Detect which cell encompasses the target text, then output its [X, Y] center coordinate. 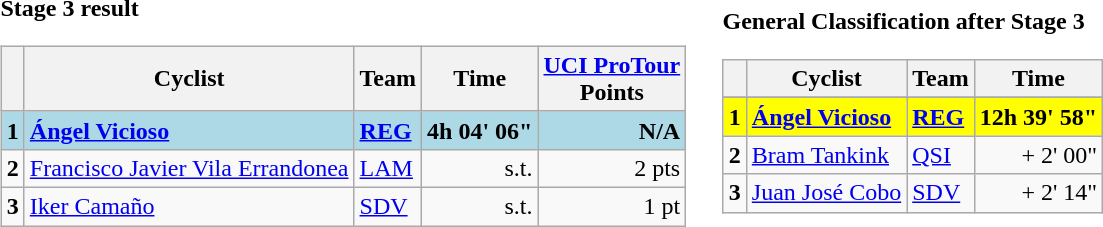
+ 2' 14" [1038, 193]
2 pts [612, 168]
1 pt [612, 206]
+ 2' 00" [1038, 155]
4h 04' 06" [480, 130]
Francisco Javier Vila Errandonea [189, 168]
N/A [612, 130]
Iker Camaño [189, 206]
UCI ProTourPoints [612, 78]
QSI [941, 155]
Bram Tankink [826, 155]
Juan José Cobo [826, 193]
12h 39' 58" [1038, 117]
LAM [388, 168]
